Determine the (x, y) coordinate at the center of the cell enclosing the given text.  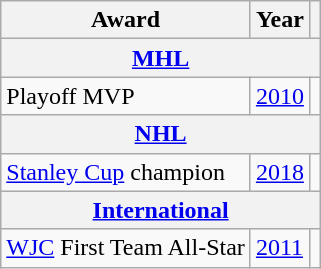
Playoff MVP (126, 96)
International (161, 210)
Stanley Cup champion (126, 172)
2010 (280, 96)
WJC First Team All-Star (126, 248)
2011 (280, 248)
Year (280, 20)
MHL (161, 58)
NHL (161, 134)
Award (126, 20)
2018 (280, 172)
